From the cell containing the given text, extract its center point as [x, y] coordinate. 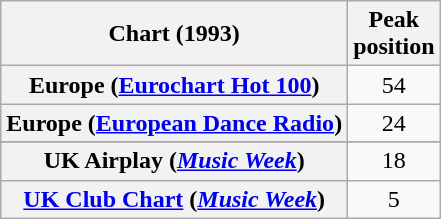
24 [394, 123]
Europe (Eurochart Hot 100) [174, 85]
UK Airplay (Music Week) [174, 161]
54 [394, 85]
18 [394, 161]
Chart (1993) [174, 34]
Europe (European Dance Radio) [174, 123]
5 [394, 199]
Peakposition [394, 34]
UK Club Chart (Music Week) [174, 199]
